Return the [X, Y] coordinate for the center point of the cell that contains the specified text.  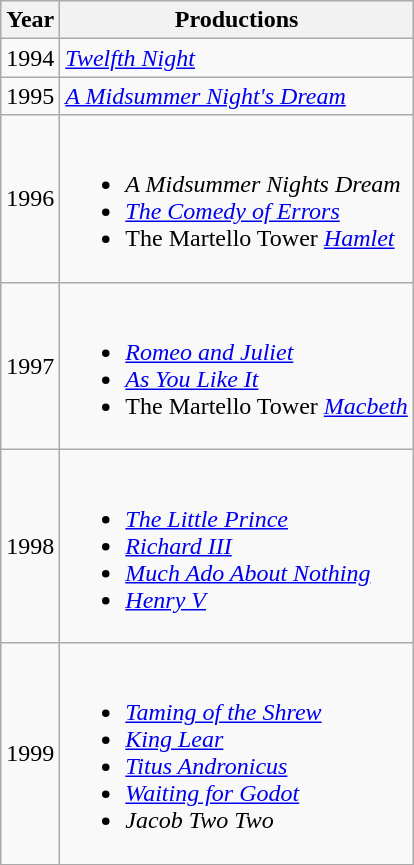
1997 [30, 366]
1996 [30, 198]
Romeo and JulietAs You Like ItThe Martello Tower Macbeth [237, 366]
A Midsummer Night's Dream [237, 96]
Twelfth Night [237, 58]
1999 [30, 754]
1998 [30, 546]
A Midsummer Nights DreamThe Comedy of ErrorsThe Martello Tower Hamlet [237, 198]
Productions [237, 20]
Year [30, 20]
Taming of the ShrewKing LearTitus AndronicusWaiting for GodotJacob Two Two [237, 754]
1995 [30, 96]
1994 [30, 58]
The Little PrinceRichard IIIMuch Ado About NothingHenry V [237, 546]
